Detect which cell encompasses the target text, then output its (X, Y) center coordinate. 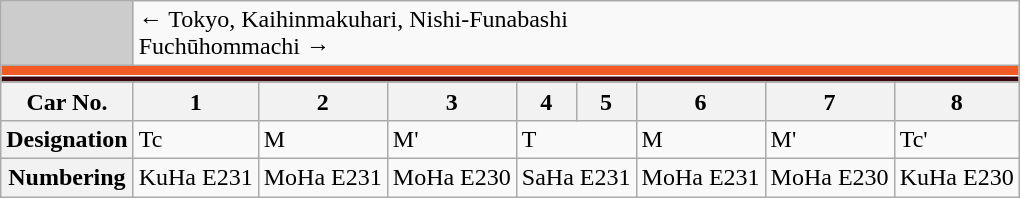
5 (606, 101)
Designation (67, 139)
Car No. (67, 101)
KuHa E230 (956, 177)
2 (322, 101)
3 (452, 101)
4 (546, 101)
Tc' (956, 139)
8 (956, 101)
7 (830, 101)
1 (196, 101)
KuHa E231 (196, 177)
Numbering (67, 177)
SaHa E231 (576, 177)
6 (700, 101)
Tc (196, 139)
← Tokyo, Kaihinmakuhari, Nishi-FunabashiFuchūhommachi → (576, 34)
T (576, 139)
